Detect which cell encompasses the target text, then output its [x, y] center coordinate. 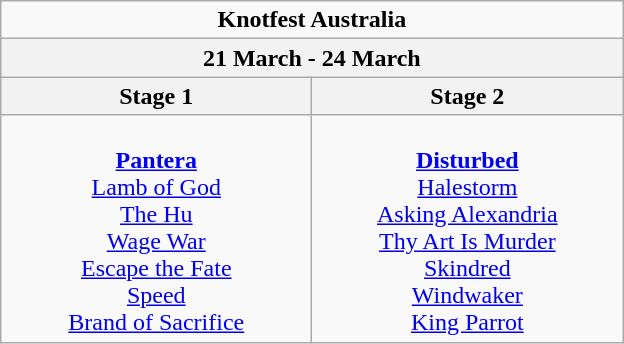
Disturbed Halestorm Asking Alexandria Thy Art Is Murder Skindred Windwaker King Parrot [468, 228]
Stage 2 [468, 96]
Pantera Lamb of God The Hu Wage War Escape the Fate Speed Brand of Sacrifice [156, 228]
21 March - 24 March [312, 58]
Stage 1 [156, 96]
Knotfest Australia [312, 20]
